Pinpoint the cell where the given text exists, returning its (x, y) midpoint coordinate. 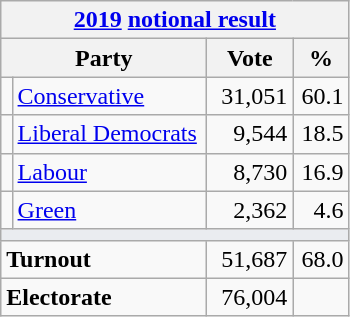
8,730 (250, 172)
4.6 (321, 210)
Turnout (104, 259)
9,544 (250, 134)
16.9 (321, 172)
% (321, 58)
Liberal Democrats (110, 134)
60.1 (321, 96)
2019 notional result (175, 20)
51,687 (250, 259)
Conservative (110, 96)
31,051 (250, 96)
2,362 (250, 210)
Vote (250, 58)
76,004 (250, 297)
68.0 (321, 259)
Labour (110, 172)
Party (104, 58)
18.5 (321, 134)
Green (110, 210)
Electorate (104, 297)
